Identify which cell holds the provided text, then report its (X, Y) central coordinate. 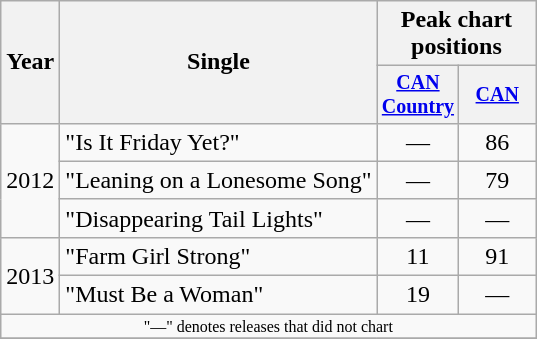
2013 (30, 275)
Peak chartpositions (456, 34)
91 (498, 256)
11 (418, 256)
Single (218, 62)
"Leaning on a Lonesome Song" (218, 180)
"Is It Friday Yet?" (218, 142)
79 (498, 180)
86 (498, 142)
19 (418, 295)
"Disappearing Tail Lights" (218, 218)
"Must Be a Woman" (218, 295)
Year (30, 62)
2012 (30, 180)
CAN Country (418, 94)
"—" denotes releases that did not chart (268, 326)
CAN (498, 94)
"Farm Girl Strong" (218, 256)
